Search for the cell housing the specified text and yield its (X, Y) center coordinate. 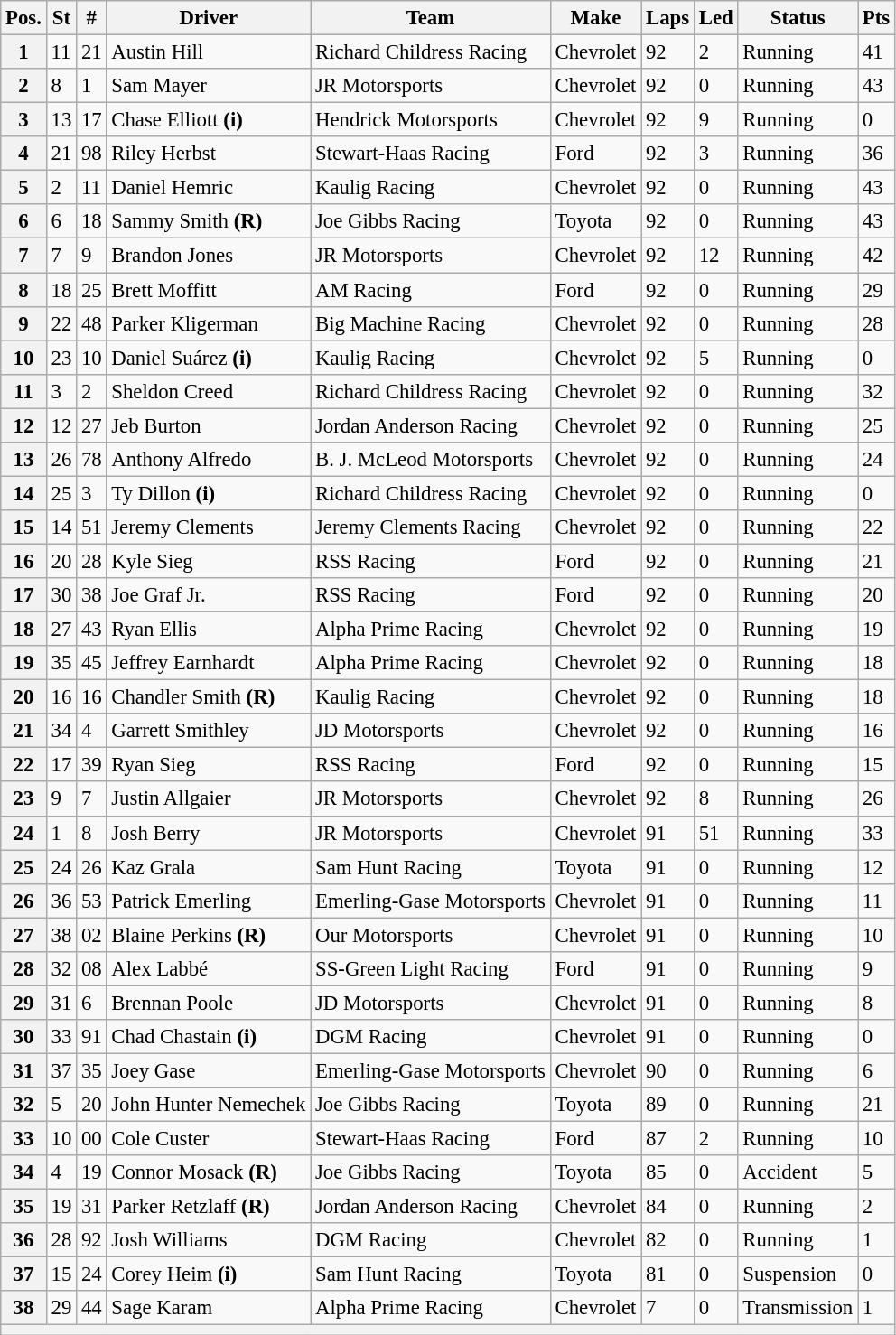
Status (798, 18)
Sam Mayer (209, 86)
Daniel Hemric (209, 188)
Big Machine Racing (431, 323)
85 (668, 1172)
Blaine Perkins (R) (209, 935)
Cole Custer (209, 1139)
84 (668, 1207)
Jeremy Clements (209, 527)
Garrett Smithley (209, 731)
# (92, 18)
Jeffrey Earnhardt (209, 663)
Daniel Suárez (i) (209, 358)
89 (668, 1105)
78 (92, 460)
Ty Dillon (i) (209, 493)
Joe Graf Jr. (209, 595)
Chase Elliott (i) (209, 120)
Patrick Emerling (209, 901)
Led (715, 18)
Connor Mosack (R) (209, 1172)
St (61, 18)
Jeb Burton (209, 425)
00 (92, 1139)
Riley Herbst (209, 154)
Brennan Poole (209, 1003)
42 (876, 256)
Austin Hill (209, 52)
Josh Berry (209, 833)
45 (92, 663)
44 (92, 1309)
Ryan Ellis (209, 630)
90 (668, 1070)
Suspension (798, 1274)
48 (92, 323)
Driver (209, 18)
Kaz Grala (209, 867)
81 (668, 1274)
AM Racing (431, 290)
Joey Gase (209, 1070)
Pts (876, 18)
Pos. (23, 18)
Sheldon Creed (209, 391)
Brandon Jones (209, 256)
Parker Kligerman (209, 323)
Sammy Smith (R) (209, 221)
Alex Labbé (209, 969)
Hendrick Motorsports (431, 120)
John Hunter Nemechek (209, 1105)
B. J. McLeod Motorsports (431, 460)
Anthony Alfredo (209, 460)
Kyle Sieg (209, 561)
Sage Karam (209, 1309)
08 (92, 969)
Make (595, 18)
Transmission (798, 1309)
SS-Green Light Racing (431, 969)
Ryan Sieg (209, 765)
Josh Williams (209, 1240)
Jeremy Clements Racing (431, 527)
Corey Heim (i) (209, 1274)
Brett Moffitt (209, 290)
Our Motorsports (431, 935)
Justin Allgaier (209, 799)
98 (92, 154)
Accident (798, 1172)
Laps (668, 18)
Team (431, 18)
02 (92, 935)
Parker Retzlaff (R) (209, 1207)
Chandler Smith (R) (209, 697)
53 (92, 901)
82 (668, 1240)
Chad Chastain (i) (209, 1037)
39 (92, 765)
41 (876, 52)
87 (668, 1139)
